Detect which cell encompasses the target text, then output its (x, y) center coordinate. 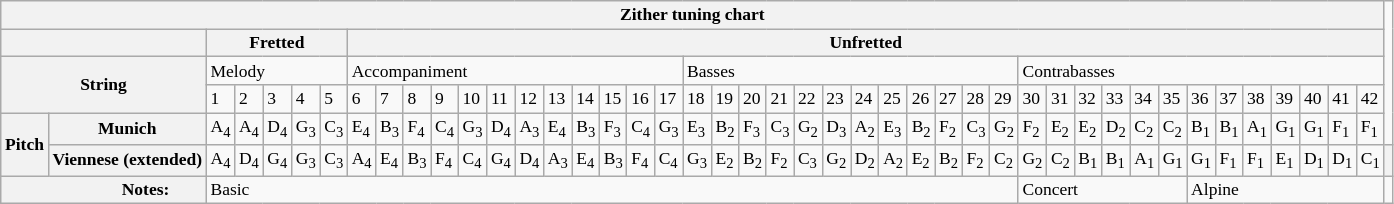
String (104, 84)
12 (529, 98)
37 (1228, 98)
Concert (1102, 189)
11 (501, 98)
28 (976, 98)
Basses (850, 70)
40 (1314, 98)
19 (724, 98)
36 (1201, 98)
22 (808, 98)
21 (780, 98)
25 (893, 98)
27 (948, 98)
Unfretted (866, 42)
29 (1004, 98)
24 (865, 98)
Accompaniment (514, 70)
Pitch (24, 144)
39 (1285, 98)
32 (1088, 98)
9 (444, 98)
18 (697, 98)
23 (836, 98)
D3 (836, 128)
31 (1060, 98)
Notes: (104, 189)
42 (1370, 98)
15 (612, 98)
1 (220, 98)
13 (558, 98)
C1 (1370, 160)
Viennese (extended) (127, 160)
7 (390, 98)
Alpine (1286, 189)
33 (1116, 98)
35 (1172, 98)
10 (472, 98)
14 (586, 98)
30 (1032, 98)
Zither tuning chart (692, 14)
E1 (1285, 160)
41 (1342, 98)
Munich (127, 128)
20 (752, 98)
Fretted (276, 42)
5 (334, 98)
Melody (276, 70)
34 (1144, 98)
17 (668, 98)
4 (306, 98)
2 (249, 98)
16 (640, 98)
8 (416, 98)
26 (920, 98)
38 (1257, 98)
Basic (612, 189)
3 (277, 98)
6 (361, 98)
Contrabasses (1201, 70)
